Extract the (X, Y) coordinate from the center of the cell holding the provided text.  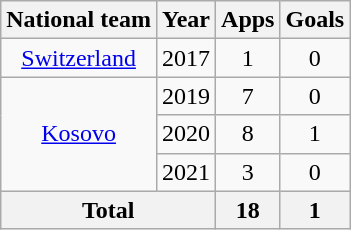
Kosovo (79, 134)
2019 (186, 96)
Goals (315, 20)
Switzerland (79, 58)
2017 (186, 58)
18 (248, 210)
Apps (248, 20)
7 (248, 96)
8 (248, 134)
3 (248, 172)
Total (108, 210)
Year (186, 20)
National team (79, 20)
2020 (186, 134)
2021 (186, 172)
